Return [x, y] of the center of cell containing provided text 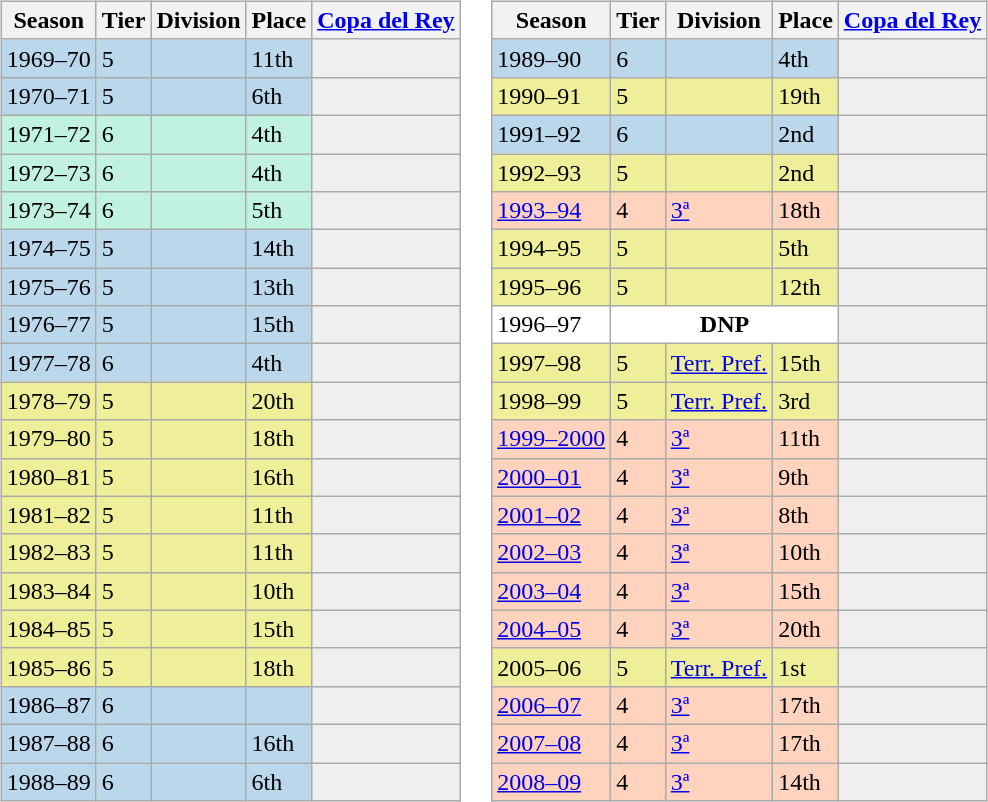
1973–74 [48, 211]
2003–04 [552, 591]
2008–09 [552, 781]
1990–91 [552, 96]
12th [806, 287]
19th [806, 96]
1979–80 [48, 439]
1987–88 [48, 743]
1974–75 [48, 249]
1988–89 [48, 781]
2006–07 [552, 705]
1989–90 [552, 58]
1971–72 [48, 134]
1994–95 [552, 249]
1982–83 [48, 553]
1996–97 [552, 325]
1975–76 [48, 287]
1995–96 [552, 287]
2001–02 [552, 515]
1997–98 [552, 363]
1992–93 [552, 173]
1983–84 [48, 591]
2000–01 [552, 477]
1981–82 [48, 515]
1985–86 [48, 667]
9th [806, 477]
1978–79 [48, 401]
1999–2000 [552, 439]
1969–70 [48, 58]
1970–71 [48, 96]
1998–99 [552, 401]
1976–77 [48, 325]
1991–92 [552, 134]
1972–73 [48, 173]
8th [806, 515]
DNP [725, 325]
1980–81 [48, 477]
13th [279, 287]
2004–05 [552, 629]
3rd [806, 401]
2007–08 [552, 743]
1993–94 [552, 211]
1984–85 [48, 629]
1977–78 [48, 363]
2005–06 [552, 667]
1986–87 [48, 705]
1st [806, 667]
2002–03 [552, 553]
